Scan for the cell matching the given text and deliver its [X, Y] coordinate at center. 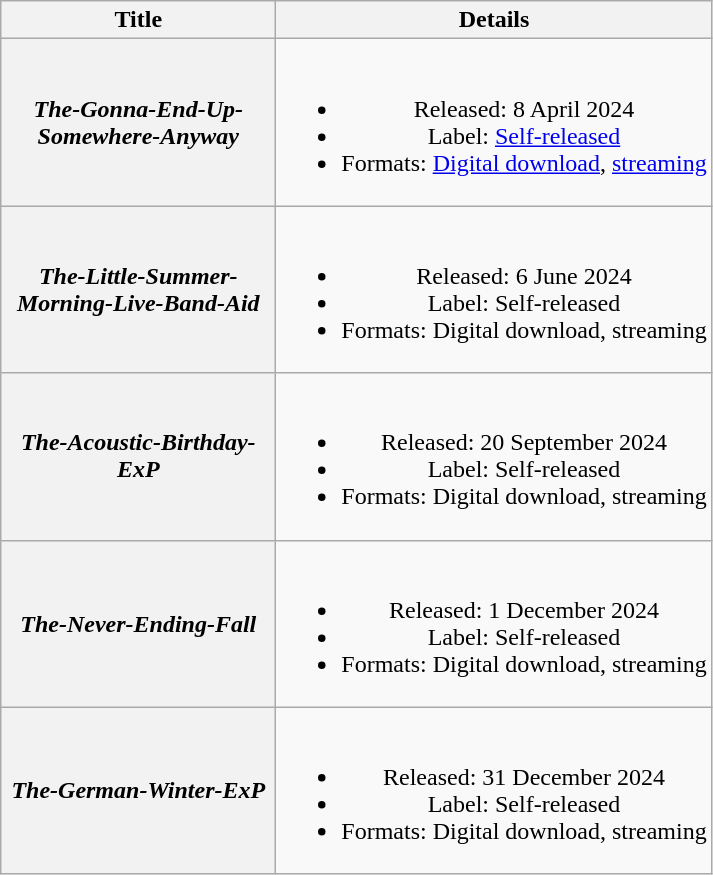
The-German-Winter-ExP [138, 790]
Released: 1 December 2024Label: Self-releasedFormats: Digital download, streaming [494, 624]
Released: 8 April 2024Label: Self-releasedFormats: Digital download, streaming [494, 122]
Released: 31 December 2024Label: Self-releasedFormats: Digital download, streaming [494, 790]
The-Never-Ending-Fall [138, 624]
The-Gonna-End-Up-Somewhere-Anyway [138, 122]
Title [138, 20]
Details [494, 20]
The-Acoustic-Birthday-ExP [138, 456]
Released: 20 September 2024Label: Self-releasedFormats: Digital download, streaming [494, 456]
Released: 6 June 2024Label: Self-releasedFormats: Digital download, streaming [494, 290]
The-Little-Summer-Morning-Live-Band-Aid [138, 290]
